Determine the (X, Y) coordinate at the center of the cell enclosing the given text.  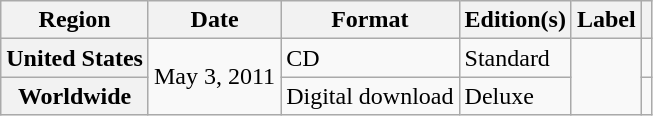
United States (75, 58)
Format (370, 20)
Region (75, 20)
CD (370, 58)
Digital download (370, 96)
Deluxe (515, 96)
Date (214, 20)
May 3, 2011 (214, 77)
Worldwide (75, 96)
Edition(s) (515, 20)
Standard (515, 58)
Label (606, 20)
